From the cell containing the given text, extract its center point as [x, y] coordinate. 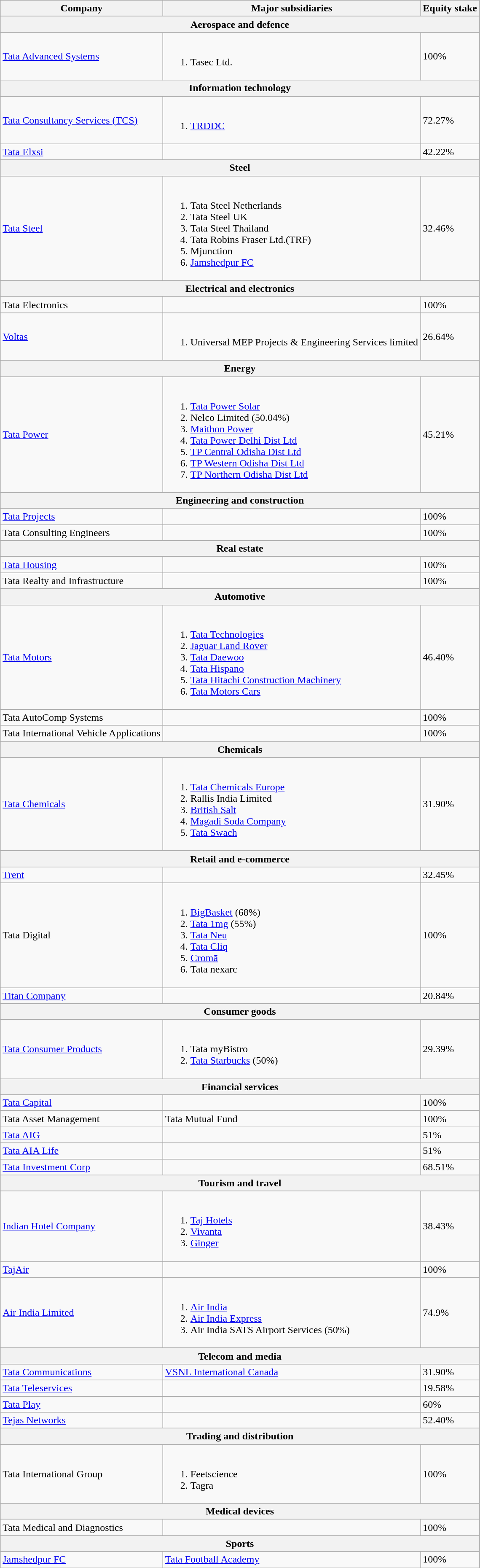
Sports [240, 1544]
29.39% [450, 1049]
Tata Electronics [82, 304]
Titan Company [82, 996]
Financial services [240, 1087]
Engineering and construction [240, 501]
Consumer goods [240, 1012]
Tejas Networks [82, 1420]
45.21% [450, 434]
Tata Consultancy Services (TCS) [82, 120]
Tata Investment Corp [82, 1167]
Equity stake [450, 8]
Tata Communications [82, 1372]
20.84% [450, 996]
Tata Teleservices [82, 1388]
Major subsidiaries [292, 8]
Tata International Vehicle Applications [82, 733]
52.40% [450, 1420]
Tata Housing [82, 565]
Air India Limited [82, 1312]
Indian Hotel Company [82, 1226]
26.64% [450, 337]
FeetscienceTagra [292, 1474]
Energy [240, 368]
Tata Realty and Infrastructure [82, 581]
46.40% [450, 657]
Trading and distribution [240, 1436]
Tata Consulting Engineers [82, 533]
Tata AIA Life [82, 1151]
Tata Consumer Products [82, 1049]
Tata myBistroTata Starbucks (50%) [292, 1049]
60% [450, 1404]
Tata Power [82, 434]
Tata Asset Management [82, 1119]
Taj HotelsVivantaGinger [292, 1226]
Tata Digital [82, 935]
VSNL International Canada [292, 1372]
32.46% [450, 228]
Tata AutoComp Systems [82, 717]
38.43% [450, 1226]
Tata Steel [82, 228]
Air IndiaAir India ExpressAir India SATS Airport Services (50%) [292, 1312]
Tata Advanced Systems [82, 57]
42.22% [450, 152]
Real estate [240, 549]
Tata Steel NetherlandsTata Steel UKTata Steel ThailandTata Robins Fraser Ltd.(TRF)MjunctionJamshedpur FC [292, 228]
Tata Chemicals [82, 804]
Tata Elxsi [82, 152]
Medical devices [240, 1511]
Tata Football Academy [292, 1560]
Voltas [82, 337]
BigBasket (68%)Tata 1mg (55%)Tata NeuTata CliqCromāTata nexarc [292, 935]
Jamshedpur FC [82, 1560]
Tata Medical and Diagnostics [82, 1528]
Information technology [240, 88]
74.9% [450, 1312]
Steel [240, 168]
Tourism and travel [240, 1183]
Tata Play [82, 1404]
19.58% [450, 1388]
TajAir [82, 1269]
TRDDC [292, 120]
Tata International Group [82, 1474]
Telecom and media [240, 1356]
Tata Motors [82, 657]
Trent [82, 875]
Electrical and electronics [240, 288]
72.27% [450, 120]
Tata Chemicals EuropeRallis India LimitedBritish SaltMagadi Soda CompanyTata Swach [292, 804]
Tata Projects [82, 517]
Automotive [240, 597]
Tata Capital [82, 1103]
Tasec Ltd. [292, 57]
68.51% [450, 1167]
32.45% [450, 875]
Company [82, 8]
Universal MEP Projects & Engineering Services limited [292, 337]
Tata Mutual Fund [292, 1119]
Tata AIG [82, 1135]
Tata TechnologiesJaguar Land RoverTata DaewooTata HispanoTata Hitachi Construction MachineryTata Motors Cars [292, 657]
Chemicals [240, 749]
Retail and e-commerce [240, 859]
Aerospace and defence [240, 24]
